Output the [x, y] coordinate of the center of the cell containing the given text.  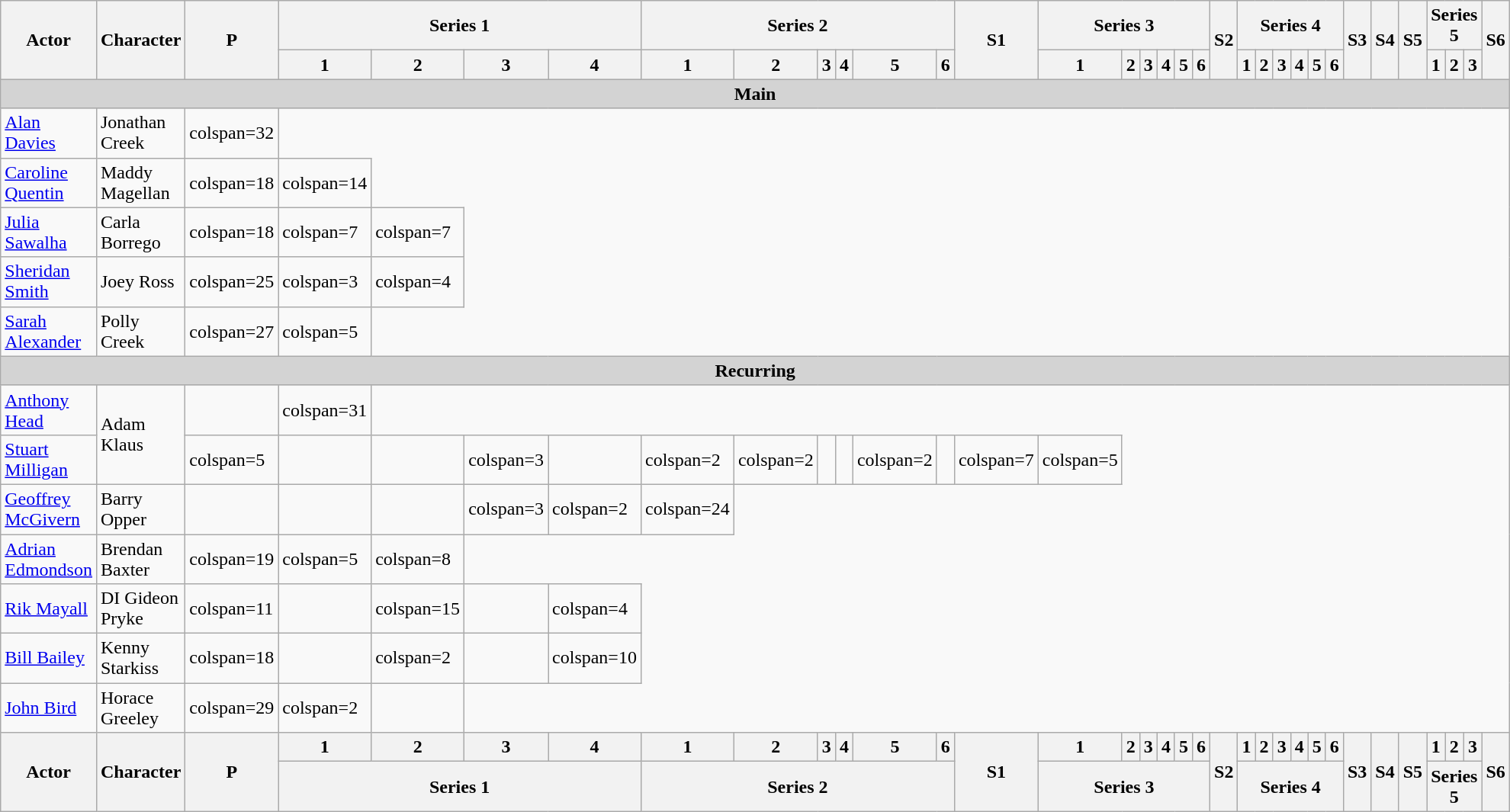
Barry Opper [140, 509]
Maddy Magellan [140, 183]
colspan=25 [232, 282]
colspan=29 [232, 708]
Geoffrey McGivern [49, 509]
Caroline Quentin [49, 183]
colspan=24 [687, 509]
Sarah Alexander [49, 331]
colspan=19 [232, 558]
colspan=15 [418, 608]
Anthony Head [49, 410]
colspan=8 [418, 558]
Kenny Starkiss [140, 659]
colspan=11 [232, 608]
Julia Sawalha [49, 232]
colspan=31 [325, 410]
Alan Davies [49, 133]
Sheridan Smith [49, 282]
Brendan Baxter [140, 558]
Horace Greeley [140, 708]
Main [755, 94]
colspan=10 [595, 659]
Bill Bailey [49, 659]
Recurring [755, 371]
Stuart Milligan [49, 459]
Jonathan Creek [140, 133]
DI Gideon Pryke [140, 608]
Joey Ross [140, 282]
Polly Creek [140, 331]
Adrian Edmondson [49, 558]
Adam Klaus [140, 435]
Carla Borrego [140, 232]
colspan=32 [232, 133]
John Bird [49, 708]
colspan=27 [232, 331]
Rik Mayall [49, 608]
colspan=14 [325, 183]
